Determine the (x, y) coordinate at the center of the cell enclosing the given text.  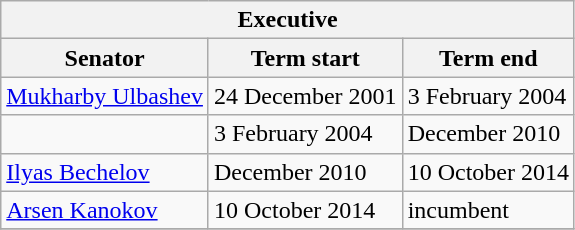
24 December 2001 (305, 96)
Term start (305, 58)
Ilyas Bechelov (105, 172)
Mukharby Ulbashev (105, 96)
Senator (105, 58)
Executive (288, 20)
Arsen Kanokov (105, 210)
incumbent (488, 210)
Term end (488, 58)
